Return (x, y) of the center of cell containing provided text 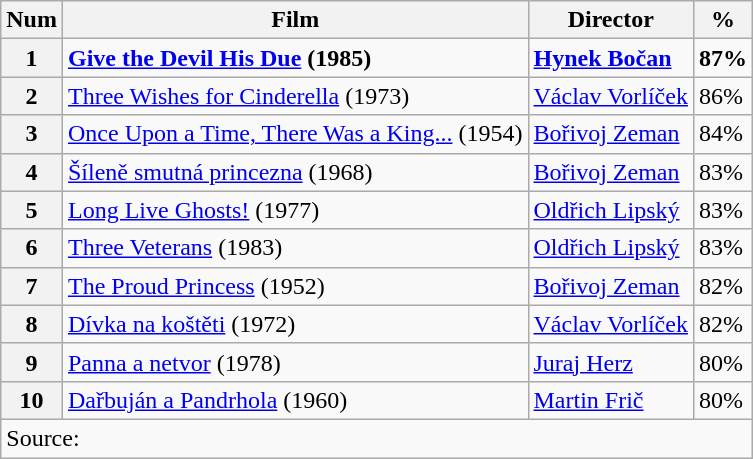
Panna a netvor (1978) (295, 362)
Film (295, 20)
Šíleně smutná princezna (1968) (295, 172)
7 (32, 286)
Dařbuján a Pandrhola (1960) (295, 400)
Martin Frič (610, 400)
4 (32, 172)
Long Live Ghosts! (1977) (295, 210)
8 (32, 324)
Give the Devil His Due (1985) (295, 58)
Juraj Herz (610, 362)
2 (32, 96)
86% (722, 96)
Dívka na koštěti (1972) (295, 324)
Three Wishes for Cinderella (1973) (295, 96)
10 (32, 400)
1 (32, 58)
Hynek Bočan (610, 58)
Director (610, 20)
% (722, 20)
Once Upon a Time, There Was a King... (1954) (295, 134)
5 (32, 210)
3 (32, 134)
87% (722, 58)
Source: (377, 438)
9 (32, 362)
The Proud Princess (1952) (295, 286)
Num (32, 20)
6 (32, 248)
84% (722, 134)
Three Veterans (1983) (295, 248)
